From the cell containing the given text, extract its center point as [x, y] coordinate. 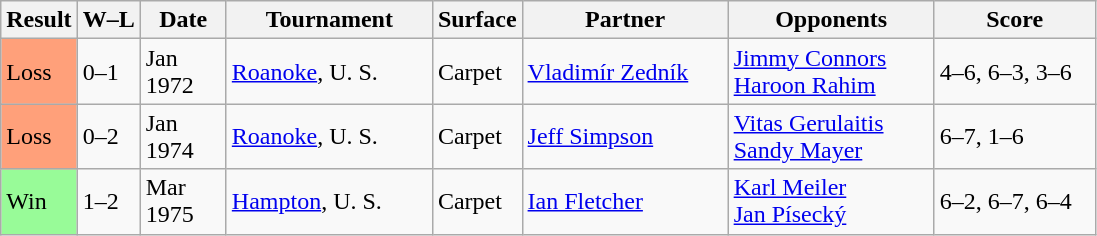
Vladimír Zedník [625, 72]
Hampton, U. S. [329, 202]
Jan 1972 [183, 72]
6–7, 1–6 [1014, 136]
0–2 [108, 136]
W–L [108, 20]
Karl Meiler Jan Písecký [831, 202]
4–6, 6–3, 3–6 [1014, 72]
Win [39, 202]
Surface [477, 20]
Score [1014, 20]
Opponents [831, 20]
Date [183, 20]
Tournament [329, 20]
Ian Fletcher [625, 202]
Jimmy Connors Haroon Rahim [831, 72]
Jan 1974 [183, 136]
Jeff Simpson [625, 136]
6–2, 6–7, 6–4 [1014, 202]
0–1 [108, 72]
1–2 [108, 202]
Vitas Gerulaitis Sandy Mayer [831, 136]
Partner [625, 20]
Result [39, 20]
Mar 1975 [183, 202]
